Return the (x, y) coordinate for the center point of the cell that contains the specified text.  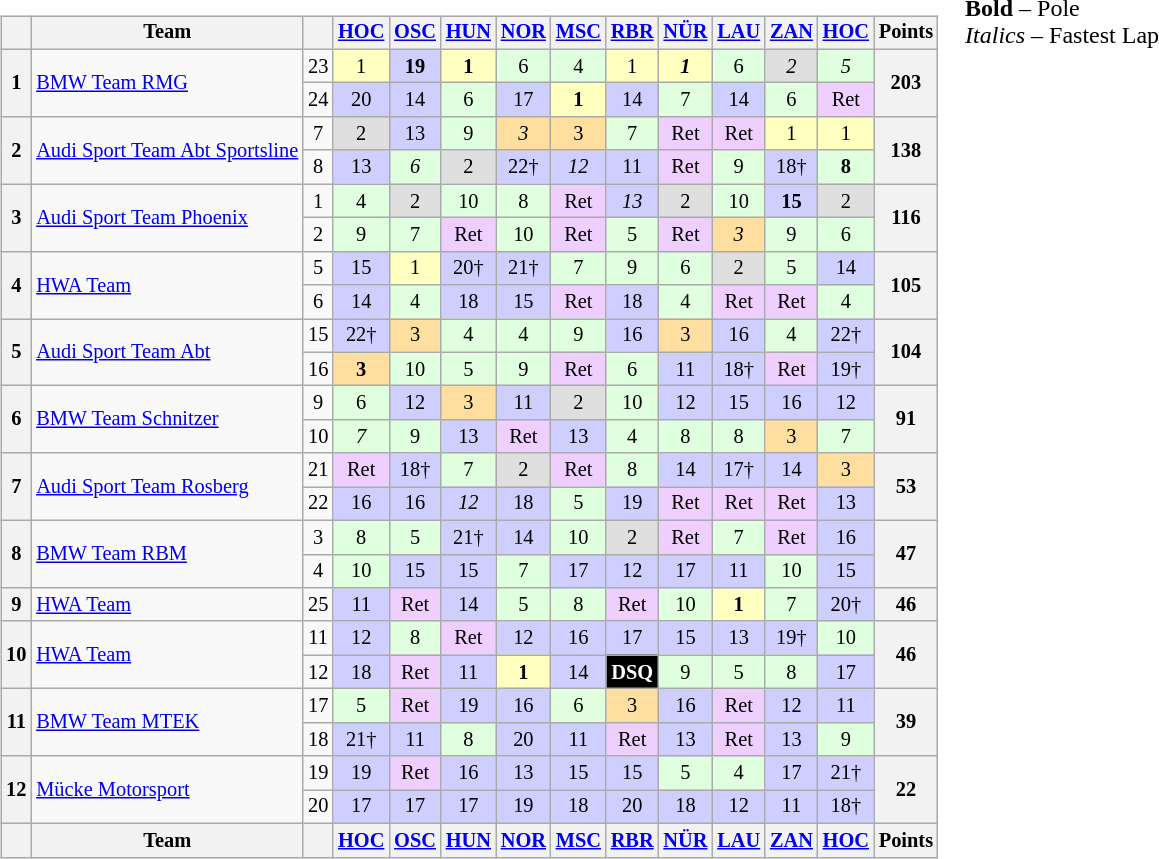
DSQ (632, 672)
24 (318, 100)
105 (906, 284)
Mücke Motorsport (167, 790)
BMW Team RBM (167, 554)
138 (906, 150)
17† (738, 470)
Audi Sport Team Phoenix (167, 218)
21 (318, 470)
39 (906, 722)
Audi Sport Team Abt (167, 352)
BMW Team RMG (167, 82)
23 (318, 66)
91 (906, 420)
BMW Team Schnitzer (167, 420)
BMW Team MTEK (167, 722)
Audi Sport Team Abt Sportsline (167, 150)
116 (906, 218)
53 (906, 486)
203 (906, 82)
25 (318, 605)
104 (906, 352)
47 (906, 554)
Audi Sport Team Rosberg (167, 486)
